Output the (x, y) coordinate of the center of the cell containing the given text.  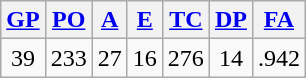
276 (186, 58)
.942 (278, 58)
E (144, 20)
GP (23, 20)
233 (68, 58)
A (110, 20)
27 (110, 58)
TC (186, 20)
DP (230, 20)
FA (278, 20)
39 (23, 58)
PO (68, 20)
16 (144, 58)
14 (230, 58)
